Extract the (x, y) coordinate from the center of the cell holding the provided text.  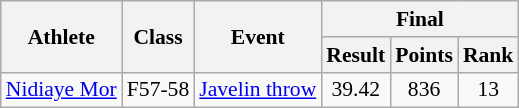
Javelin throw (258, 90)
13 (488, 90)
Nidiaye Mor (62, 90)
Result (356, 55)
Event (258, 36)
Athlete (62, 36)
Rank (488, 55)
836 (424, 90)
Final (420, 19)
F57-58 (158, 90)
39.42 (356, 90)
Points (424, 55)
Class (158, 36)
